Search for the cell housing the specified text and yield its [X, Y] center coordinate. 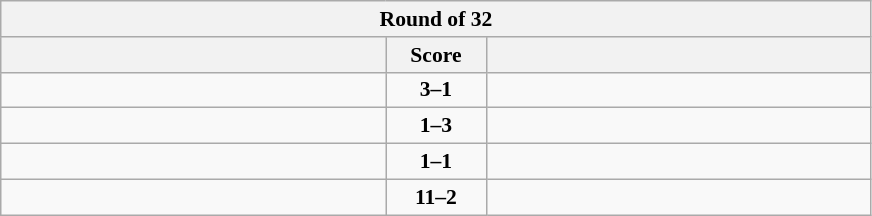
3–1 [436, 90]
1–1 [436, 162]
Round of 32 [436, 19]
Score [436, 55]
1–3 [436, 126]
11–2 [436, 197]
